Search for the cell housing the specified text and yield its [X, Y] center coordinate. 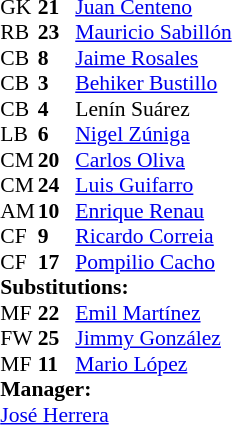
Pompilio Cacho [153, 262]
20 [57, 160]
Emil Martínez [153, 313]
Jimmy González [153, 339]
25 [57, 339]
10 [57, 211]
8 [57, 58]
Carlos Oliva [153, 160]
Ricardo Correia [153, 237]
Manager: [116, 389]
Lenín Suárez [153, 109]
Mario López [153, 364]
Mauricio Sabillón [153, 33]
9 [57, 237]
Substitutions: [116, 287]
AM [19, 211]
23 [57, 33]
4 [57, 109]
Behiker Bustillo [153, 83]
17 [57, 262]
11 [57, 364]
24 [57, 185]
22 [57, 313]
Luis Guifarro [153, 185]
Enrique Renau [153, 211]
3 [57, 83]
LB [19, 135]
FW [19, 339]
Nigel Zúniga [153, 135]
6 [57, 135]
Jaime Rosales [153, 58]
RB [19, 33]
